Locate the cell with the specified text and output its (X, Y) center coordinate. 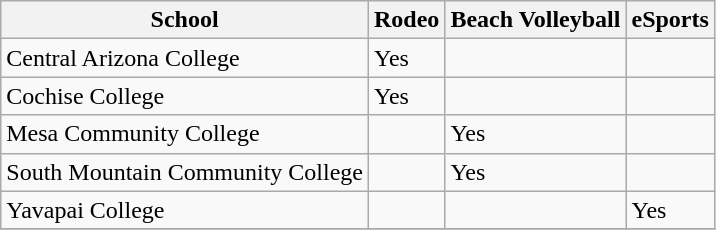
eSports (670, 20)
South Mountain Community College (185, 172)
Mesa Community College (185, 134)
Beach Volleyball (536, 20)
School (185, 20)
Central Arizona College (185, 58)
Rodeo (406, 20)
Yavapai College (185, 210)
Cochise College (185, 96)
